Provide the (X, Y) coordinate of the cell's center where the given text is located.  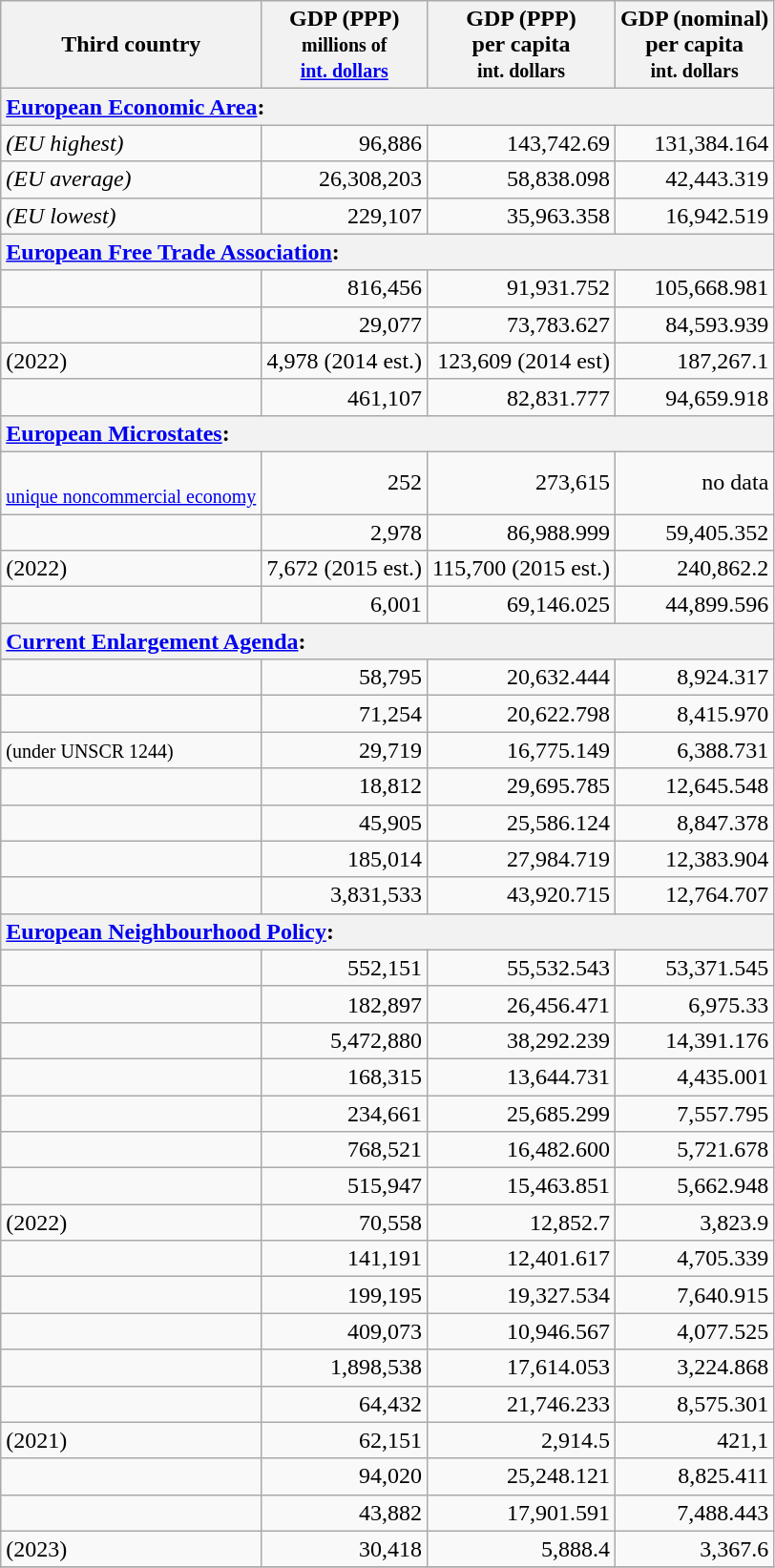
44,899.596 (694, 605)
25,248.121 (521, 1476)
86,988.999 (521, 532)
GDP (nominal)per capitaint. dollars (694, 45)
26,308,203 (345, 179)
20,632.444 (521, 678)
43,920.715 (521, 895)
European Free Trade Association: (387, 252)
409,073 (345, 1331)
12,852.7 (521, 1223)
10,946.567 (521, 1331)
7,640.915 (694, 1295)
7,557.795 (694, 1114)
12,764.707 (694, 895)
(2023) (132, 1549)
53,371.545 (694, 968)
European Neighbourhood Policy: (387, 931)
8,825.411 (694, 1476)
252 (345, 483)
(EU lowest) (132, 216)
2,914.5 (521, 1440)
Current Enlargement Agenda: (387, 641)
168,315 (345, 1077)
552,151 (345, 968)
21,746.233 (521, 1404)
Third country (132, 45)
17,901.591 (521, 1513)
5,721.678 (694, 1150)
240,862.2 (694, 569)
8,847.378 (694, 823)
29,719 (345, 750)
69,146.025 (521, 605)
229,107 (345, 216)
94,659.918 (694, 397)
73,783.627 (521, 324)
4,077.525 (694, 1331)
94,020 (345, 1476)
16,775.149 (521, 750)
20,622.798 (521, 714)
62,151 (345, 1440)
3,831,533 (345, 895)
25,685.299 (521, 1114)
123,609 (2014 est) (521, 361)
European Microstates: (387, 433)
6,388.731 (694, 750)
816,456 (345, 288)
3,224.868 (694, 1368)
185,014 (345, 859)
14,391.176 (694, 1040)
58,838.098 (521, 179)
5,662.948 (694, 1186)
3,367.6 (694, 1549)
25,586.124 (521, 823)
8,924.317 (694, 678)
5,888.4 (521, 1549)
12,645.548 (694, 786)
273,615 (521, 483)
4,978 (2014 est.) (345, 361)
6,975.33 (694, 1004)
unique noncommercial economy (132, 483)
European Economic Area: (387, 107)
GDP (PPP)millions ofint. dollars (345, 45)
8,575.301 (694, 1404)
6,001 (345, 605)
91,931.752 (521, 288)
59,405.352 (694, 532)
187,267.1 (694, 361)
GDP (PPP)per capitaint. dollars (521, 45)
42,443.319 (694, 179)
515,947 (345, 1186)
143,742.69 (521, 143)
199,195 (345, 1295)
64,432 (345, 1404)
19,327.534 (521, 1295)
12,401.617 (521, 1259)
768,521 (345, 1150)
16,482.600 (521, 1150)
(2021) (132, 1440)
35,963.358 (521, 216)
15,463.851 (521, 1186)
96,886 (345, 143)
43,882 (345, 1513)
38,292.239 (521, 1040)
(EU highest) (132, 143)
5,472,880 (345, 1040)
29,695.785 (521, 786)
58,795 (345, 678)
8,415.970 (694, 714)
70,558 (345, 1223)
7,488.443 (694, 1513)
12,383.904 (694, 859)
141,191 (345, 1259)
2,978 (345, 532)
16,942.519 (694, 216)
27,984.719 (521, 859)
105,668.981 (694, 288)
71,254 (345, 714)
(EU average) (132, 179)
84,593.939 (694, 324)
13,644.731 (521, 1077)
7,672 (2015 est.) (345, 569)
26,456.471 (521, 1004)
3,823.9 (694, 1223)
421,1 (694, 1440)
115,700 (2015 est.) (521, 569)
30,418 (345, 1549)
131,384.164 (694, 143)
82,831.777 (521, 397)
182,897 (345, 1004)
4,705.339 (694, 1259)
4,435.001 (694, 1077)
29,077 (345, 324)
(under UNSCR 1244) (132, 750)
55,532.543 (521, 968)
17,614.053 (521, 1368)
234,661 (345, 1114)
461,107 (345, 397)
45,905 (345, 823)
18,812 (345, 786)
no data (694, 483)
1,898,538 (345, 1368)
